Search for the cell housing the specified text and yield its [X, Y] center coordinate. 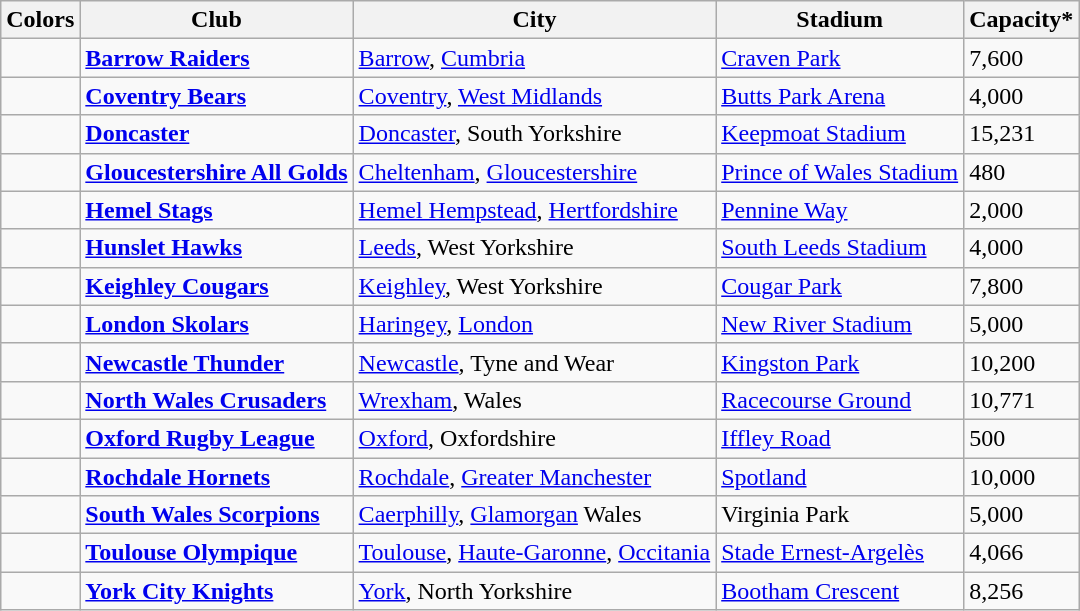
Toulouse Olympique [216, 553]
Barrow Raiders [216, 58]
Rochdale, Greater Manchester [534, 477]
2,000 [1022, 210]
7,600 [1022, 58]
Cougar Park [840, 286]
Kingston Park [840, 362]
Caerphilly, Glamorgan Wales [534, 515]
Butts Park Arena [840, 96]
Spotland [840, 477]
Doncaster, South Yorkshire [534, 134]
Hemel Hempstead, Hertfordshire [534, 210]
York, North Yorkshire [534, 591]
Pennine Way [840, 210]
10,771 [1022, 400]
15,231 [1022, 134]
Hunslet Hawks [216, 248]
Wrexham, Wales [534, 400]
Newcastle Thunder [216, 362]
Toulouse, Haute-Garonne, Occitania [534, 553]
Craven Park [840, 58]
Doncaster [216, 134]
Barrow, Cumbria [534, 58]
North Wales Crusaders [216, 400]
Cheltenham, Gloucestershire [534, 172]
10,000 [1022, 477]
Iffley Road [840, 438]
Oxford Rugby League [216, 438]
South Leeds Stadium [840, 248]
Keighley, West Yorkshire [534, 286]
500 [1022, 438]
London Skolars [216, 324]
Capacity* [1022, 20]
Club [216, 20]
7,800 [1022, 286]
Rochdale Hornets [216, 477]
Oxford, Oxfordshire [534, 438]
Bootham Crescent [840, 591]
Virginia Park [840, 515]
Keepmoat Stadium [840, 134]
City [534, 20]
Colors [40, 20]
Stade Ernest-Argelès [840, 553]
8,256 [1022, 591]
York City Knights [216, 591]
Racecourse Ground [840, 400]
Prince of Wales Stadium [840, 172]
Keighley Cougars [216, 286]
Leeds, West Yorkshire [534, 248]
4,066 [1022, 553]
New River Stadium [840, 324]
Newcastle, Tyne and Wear [534, 362]
Coventry Bears [216, 96]
Coventry, West Midlands [534, 96]
10,200 [1022, 362]
Hemel Stags [216, 210]
Haringey, London [534, 324]
480 [1022, 172]
South Wales Scorpions [216, 515]
Stadium [840, 20]
Gloucestershire All Golds [216, 172]
